Scan for the cell matching the given text and deliver its (x, y) coordinate at center. 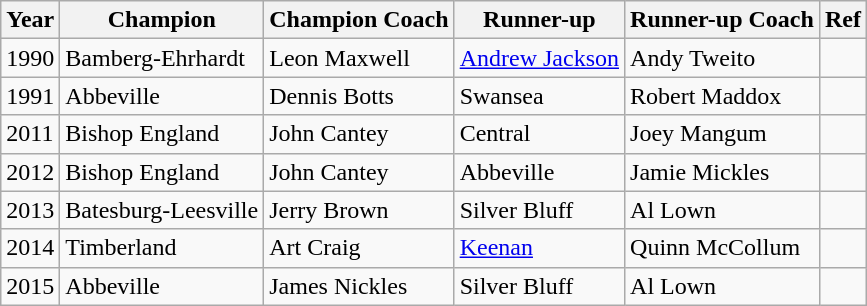
Art Craig (359, 248)
Keenan (539, 248)
Year (30, 20)
Runner-up (539, 20)
2012 (30, 172)
Ref (842, 20)
Swansea (539, 96)
1990 (30, 58)
2014 (30, 248)
Timberland (162, 248)
Joey Mangum (722, 134)
2011 (30, 134)
Jamie Mickles (722, 172)
Leon Maxwell (359, 58)
James Nickles (359, 286)
Champion (162, 20)
Andy Tweito (722, 58)
Dennis Botts (359, 96)
Jerry Brown (359, 210)
Batesburg-Leesville (162, 210)
Andrew Jackson (539, 58)
1991 (30, 96)
Runner-up Coach (722, 20)
Central (539, 134)
2015 (30, 286)
2013 (30, 210)
Quinn McCollum (722, 248)
Robert Maddox (722, 96)
Bamberg-Ehrhardt (162, 58)
Champion Coach (359, 20)
